Search for the cell housing the specified text and yield its [x, y] center coordinate. 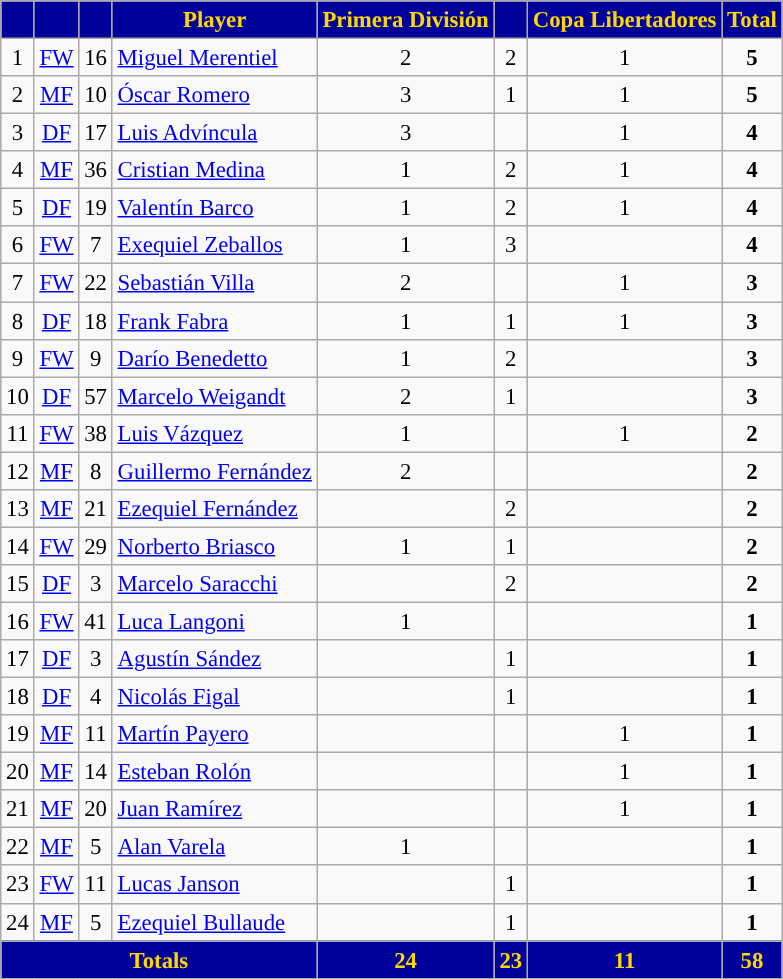
Valentín Barco [214, 208]
36 [96, 170]
Totals [159, 960]
Primera División [406, 20]
Copa Libertadores [624, 20]
12 [18, 471]
Player [214, 20]
Total [752, 20]
57 [96, 396]
38 [96, 433]
Marcelo Weigandt [214, 396]
Agustín Sández [214, 659]
Miguel Merentiel [214, 58]
6 [18, 245]
Esteban Rolón [214, 772]
Norberto Briasco [214, 546]
Guillermo Fernández [214, 471]
Juan Ramírez [214, 809]
Darío Benedetto [214, 358]
41 [96, 621]
58 [752, 960]
Óscar Romero [214, 95]
Luca Langoni [214, 621]
Lucas Janson [214, 885]
Ezequiel Fernández [214, 509]
15 [18, 584]
29 [96, 546]
Nicolás Figal [214, 697]
Martín Payero [214, 734]
Luis Advíncula [214, 133]
Exequiel Zeballos [214, 245]
Frank Fabra [214, 321]
Ezequiel Bullaude [214, 922]
Alan Varela [214, 847]
Marcelo Saracchi [214, 584]
Cristian Medina [214, 170]
13 [18, 509]
Luis Vázquez [214, 433]
Sebastián Villa [214, 283]
